Detect which cell encompasses the target text, then output its [x, y] center coordinate. 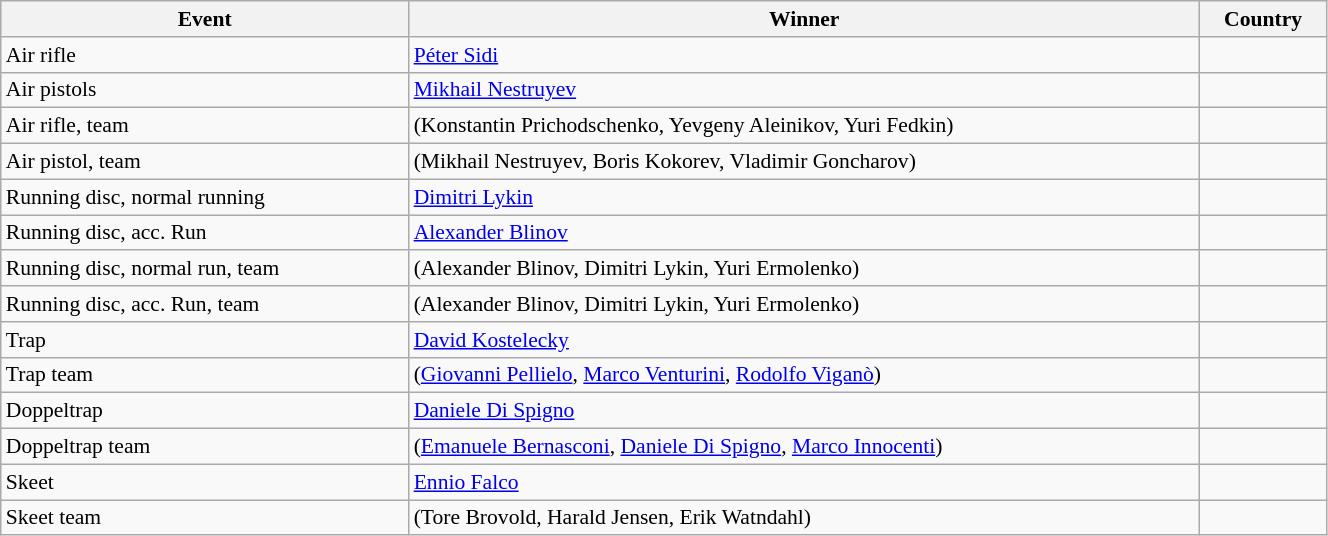
Ennio Falco [804, 482]
(Mikhail Nestruyev, Boris Kokorev, Vladimir Goncharov) [804, 162]
Trap [205, 340]
Event [205, 19]
Skeet [205, 482]
David Kostelecky [804, 340]
Alexander Blinov [804, 233]
Doppeltrap [205, 411]
Winner [804, 19]
Running disc, normal running [205, 197]
Running disc, acc. Run, team [205, 304]
Péter Sidi [804, 55]
Daniele Di Spigno [804, 411]
Country [1264, 19]
Air pistols [205, 90]
Air pistol, team [205, 162]
Trap team [205, 375]
Running disc, normal run, team [205, 269]
(Konstantin Prichodschenko, Yevgeny Aleinikov, Yuri Fedkin) [804, 126]
Air rifle, team [205, 126]
(Giovanni Pellielo, Marco Venturini, Rodolfo Viganò) [804, 375]
Air rifle [205, 55]
(Tore Brovold, Harald Jensen, Erik Watndahl) [804, 518]
Dimitri Lykin [804, 197]
Mikhail Nestruyev [804, 90]
(Emanuele Bernasconi, Daniele Di Spigno, Marco Innocenti) [804, 447]
Skeet team [205, 518]
Running disc, acc. Run [205, 233]
Doppeltrap team [205, 447]
